From the cell containing the given text, extract its center point as (x, y) coordinate. 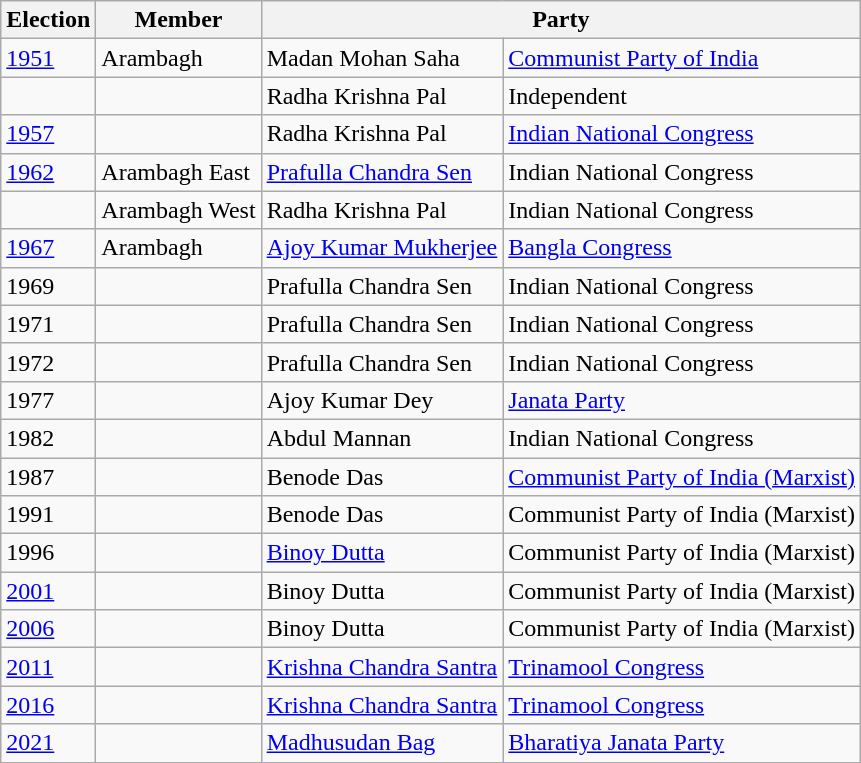
2001 (48, 591)
2016 (48, 705)
Abdul Mannan (382, 438)
Arambagh West (178, 210)
Independent (682, 96)
1969 (48, 286)
1977 (48, 400)
Ajoy Kumar Dey (382, 400)
Bharatiya Janata Party (682, 743)
Communist Party of India (682, 58)
1991 (48, 515)
1967 (48, 248)
1957 (48, 134)
2011 (48, 667)
1962 (48, 172)
1996 (48, 553)
1951 (48, 58)
Madan Mohan Saha (382, 58)
1987 (48, 477)
1972 (48, 362)
Ajoy Kumar Mukherjee (382, 248)
2021 (48, 743)
2006 (48, 629)
Janata Party (682, 400)
Bangla Congress (682, 248)
1982 (48, 438)
1971 (48, 324)
Election (48, 20)
Party (560, 20)
Madhusudan Bag (382, 743)
Arambagh East (178, 172)
Member (178, 20)
